From the cell containing the given text, extract its center point as (x, y) coordinate. 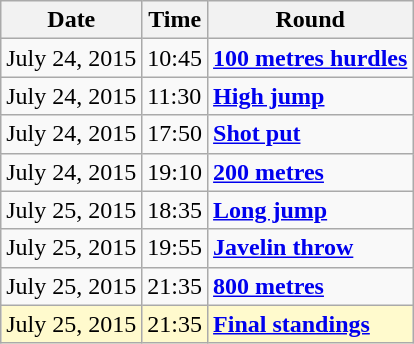
Final standings (310, 324)
100 metres hurdles (310, 58)
High jump (310, 96)
11:30 (175, 96)
800 metres (310, 286)
Javelin throw (310, 248)
Round (310, 20)
18:35 (175, 210)
200 metres (310, 172)
10:45 (175, 58)
Shot put (310, 134)
Time (175, 20)
19:10 (175, 172)
19:55 (175, 248)
Date (72, 20)
17:50 (175, 134)
Long jump (310, 210)
